Detect which cell encompasses the target text, then output its [x, y] center coordinate. 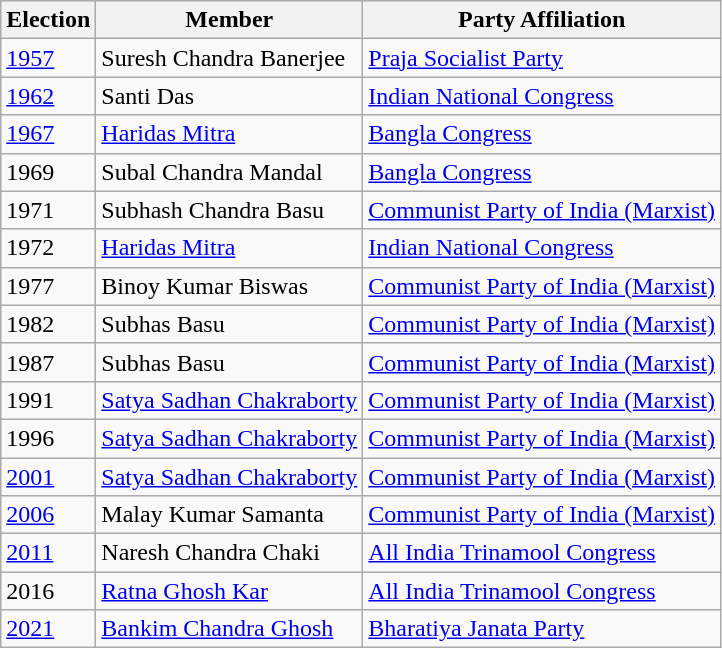
Member [230, 20]
Suresh Chandra Banerjee [230, 58]
Party Affiliation [542, 20]
1971 [48, 210]
1987 [48, 362]
Naresh Chandra Chaki [230, 553]
2016 [48, 591]
1969 [48, 172]
1967 [48, 134]
Subhash Chandra Basu [230, 210]
Praja Socialist Party [542, 58]
1977 [48, 286]
2021 [48, 629]
Santi Das [230, 96]
1991 [48, 400]
1957 [48, 58]
2011 [48, 553]
Ratna Ghosh Kar [230, 591]
Election [48, 20]
Bankim Chandra Ghosh [230, 629]
Malay Kumar Samanta [230, 515]
Subal Chandra Mandal [230, 172]
1972 [48, 248]
1962 [48, 96]
1982 [48, 324]
2001 [48, 477]
2006 [48, 515]
Bharatiya Janata Party [542, 629]
1996 [48, 438]
Binoy Kumar Biswas [230, 286]
